Pinpoint the cell where the given text exists, returning its (X, Y) midpoint coordinate. 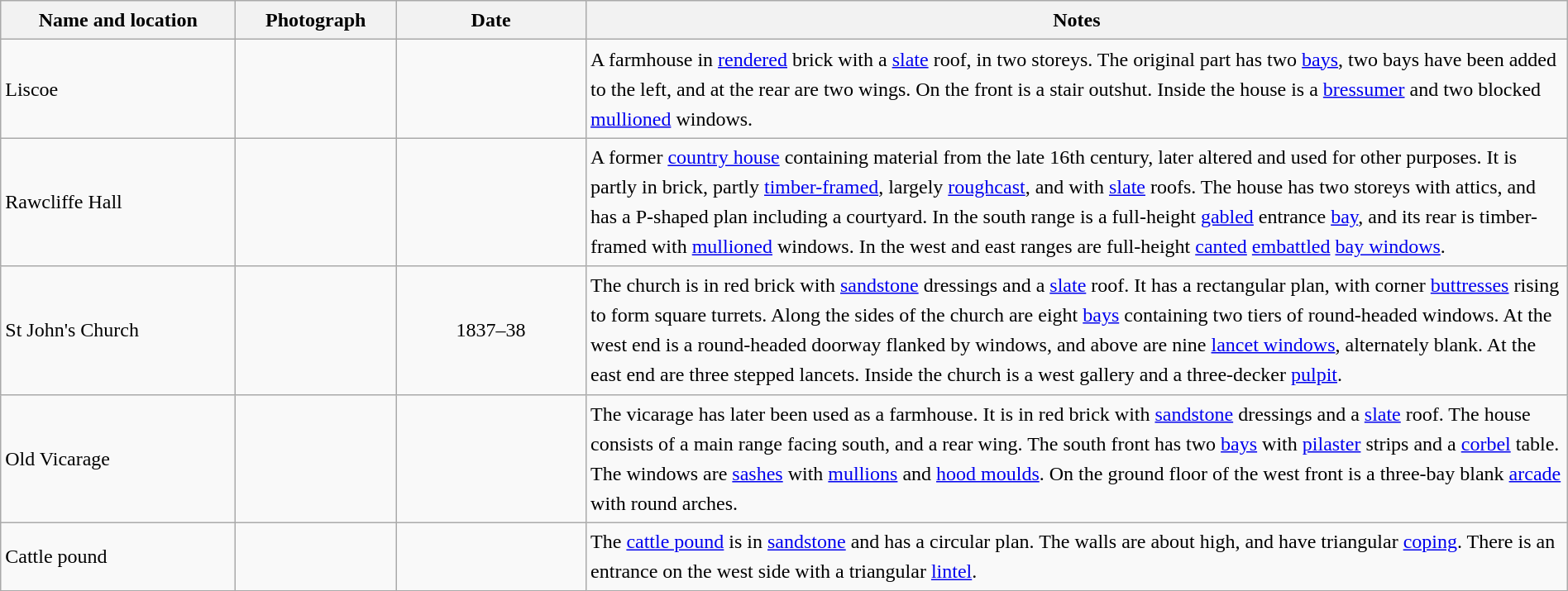
Name and location (118, 20)
Old Vicarage (118, 458)
Photograph (316, 20)
Notes (1077, 20)
Cattle pound (118, 557)
Rawcliffe Hall (118, 202)
St John's Church (118, 331)
Date (491, 20)
Liscoe (118, 89)
1837–38 (491, 331)
